Identify which cell holds the provided text, then report its [X, Y] central coordinate. 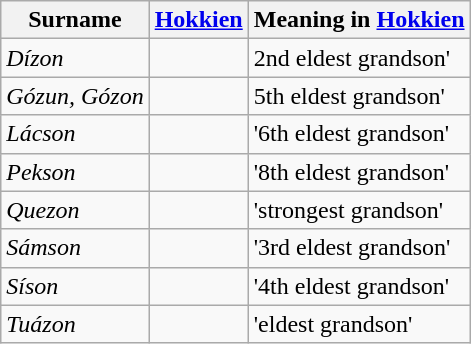
'3rd eldest grandson' [359, 248]
'eldest grandson' [359, 324]
'6th eldest grandson' [359, 134]
Gózun, Gózon [75, 96]
'4th eldest grandson' [359, 286]
Quezon [75, 210]
Hokkien [198, 20]
Tuázon [75, 324]
2nd eldest grandson' [359, 58]
'strongest grandson' [359, 210]
Síson [75, 286]
Surname [75, 20]
Lácson [75, 134]
5th eldest grandson' [359, 96]
Meaning in Hokkien [359, 20]
Dízon [75, 58]
Pekson [75, 172]
Sámson [75, 248]
'8th eldest grandson' [359, 172]
